Detect which cell encompasses the target text, then output its (X, Y) center coordinate. 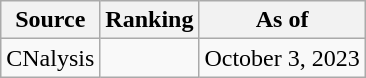
Source (50, 20)
CNalysis (50, 58)
October 3, 2023 (282, 58)
As of (282, 20)
Ranking (150, 20)
